Determine the [x, y] coordinate at the center of the cell enclosing the given text.  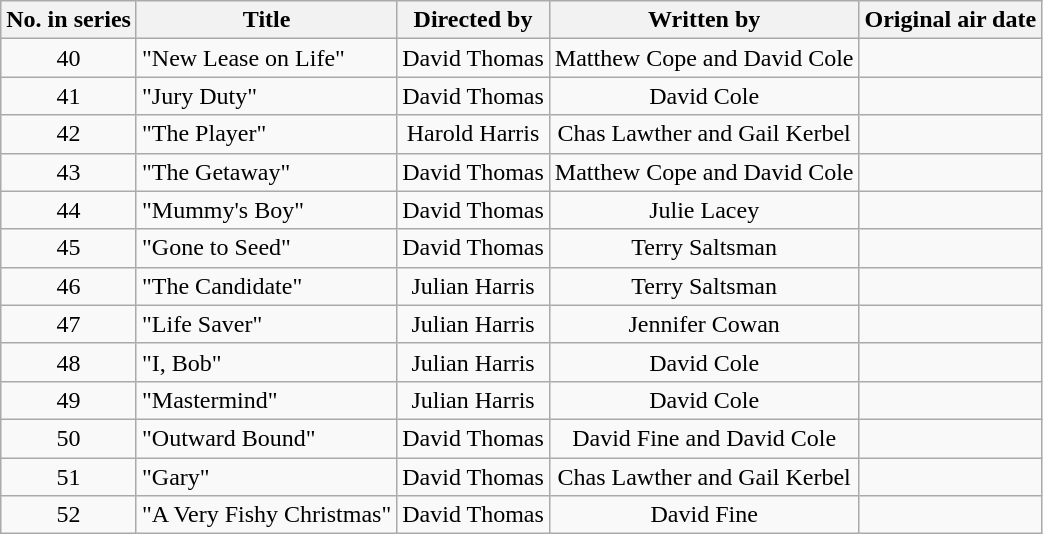
40 [69, 58]
David Fine and David Cole [704, 438]
Directed by [474, 20]
"Mummy's Boy" [266, 210]
52 [69, 515]
Jennifer Cowan [704, 324]
41 [69, 96]
48 [69, 362]
"The Player" [266, 134]
"Gary" [266, 477]
Julie Lacey [704, 210]
"A Very Fishy Christmas" [266, 515]
50 [69, 438]
Written by [704, 20]
David Fine [704, 515]
"Life Saver" [266, 324]
47 [69, 324]
"The Candidate" [266, 286]
45 [69, 248]
"Outward Bound" [266, 438]
"Mastermind" [266, 400]
"Gone to Seed" [266, 248]
44 [69, 210]
"New Lease on Life" [266, 58]
46 [69, 286]
"The Getaway" [266, 172]
43 [69, 172]
Title [266, 20]
"Jury Duty" [266, 96]
No. in series [69, 20]
"I, Bob" [266, 362]
51 [69, 477]
49 [69, 400]
Original air date [950, 20]
Harold Harris [474, 134]
42 [69, 134]
